Scan for the cell matching the given text and deliver its (X, Y) coordinate at center. 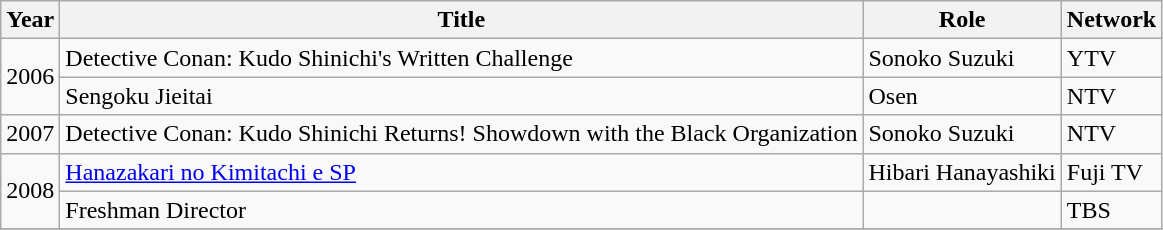
Hibari Hanayashiki (962, 172)
Osen (962, 96)
Role (962, 20)
Detective Conan: Kudo Shinichi Returns! Showdown with the Black Organization (462, 134)
Network (1111, 20)
TBS (1111, 210)
Hanazakari no Kimitachi e SP (462, 172)
Sengoku Jieitai (462, 96)
2008 (30, 191)
YTV (1111, 58)
Fuji TV (1111, 172)
Freshman Director (462, 210)
Year (30, 20)
2007 (30, 134)
Title (462, 20)
2006 (30, 77)
Detective Conan: Kudo Shinichi's Written Challenge (462, 58)
